Scan for the cell matching the given text and deliver its [X, Y] coordinate at center. 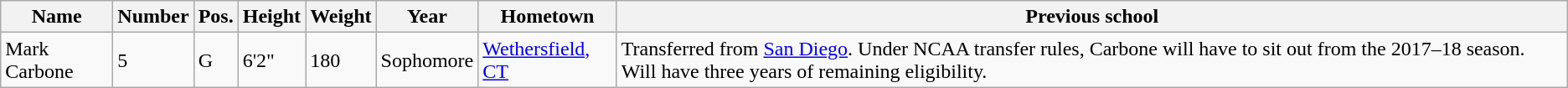
5 [153, 60]
6'2" [271, 60]
Mark Carbone [57, 60]
180 [341, 60]
Height [271, 17]
G [216, 60]
Name [57, 17]
Hometown [548, 17]
Previous school [1092, 17]
Weight [341, 17]
Number [153, 17]
Pos. [216, 17]
Year [427, 17]
Wethersfield, CT [548, 60]
Sophomore [427, 60]
